Return (X, Y) of the center of cell containing provided text 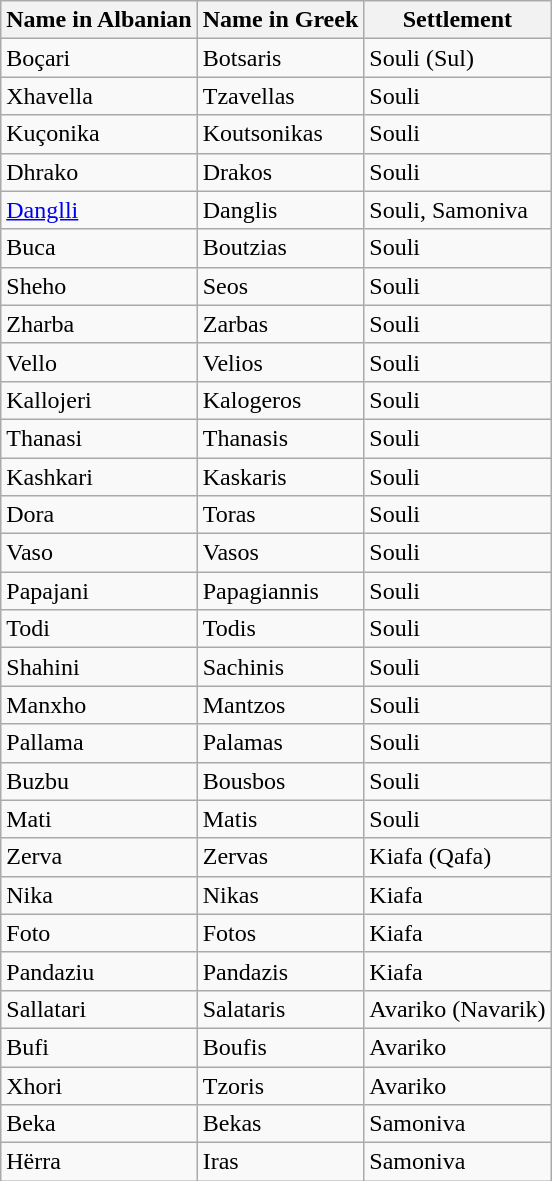
Palamas (280, 743)
Name in Albanian (99, 20)
Dhrako (99, 172)
Sheho (99, 286)
Matis (280, 819)
Kallojeri (99, 400)
Manxho (99, 705)
Hërra (99, 1162)
Mantzos (280, 705)
Thanasi (99, 438)
Vello (99, 362)
Sallatari (99, 1009)
Xhori (99, 1085)
Koutsonikas (280, 134)
Buca (99, 248)
Kalogeros (280, 400)
Papajani (99, 591)
Sachinis (280, 667)
Todi (99, 629)
Buzbu (99, 781)
Kashkari (99, 477)
Vaso (99, 553)
Bekas (280, 1124)
Mati (99, 819)
Avariko (Navarik) (458, 1009)
Todis (280, 629)
Vasos (280, 553)
Souli, Samoniva (458, 210)
Iras (280, 1162)
Souli (Sul) (458, 58)
Pallama (99, 743)
Boutzias (280, 248)
Settlement (458, 20)
Nikas (280, 895)
Kiafa (Qafa) (458, 857)
Pandaziu (99, 971)
Seos (280, 286)
Foto (99, 933)
Thanasis (280, 438)
Papagiannis (280, 591)
Zervas (280, 857)
Nika (99, 895)
Tzavellas (280, 96)
Kaskaris (280, 477)
Danglis (280, 210)
Dora (99, 515)
Salataris (280, 1009)
Fotos (280, 933)
Velios (280, 362)
Boçari (99, 58)
Toras (280, 515)
Name in Greek (280, 20)
Xhavella (99, 96)
Botsaris (280, 58)
Drakos (280, 172)
Tzoris (280, 1085)
Zarbas (280, 324)
Kuçonika (99, 134)
Bousbos (280, 781)
Beka (99, 1124)
Shahini (99, 667)
Zharba (99, 324)
Boufis (280, 1047)
Pandazis (280, 971)
Bufi (99, 1047)
Zerva (99, 857)
Danglli (99, 210)
